Scan for the cell matching the given text and deliver its [x, y] coordinate at center. 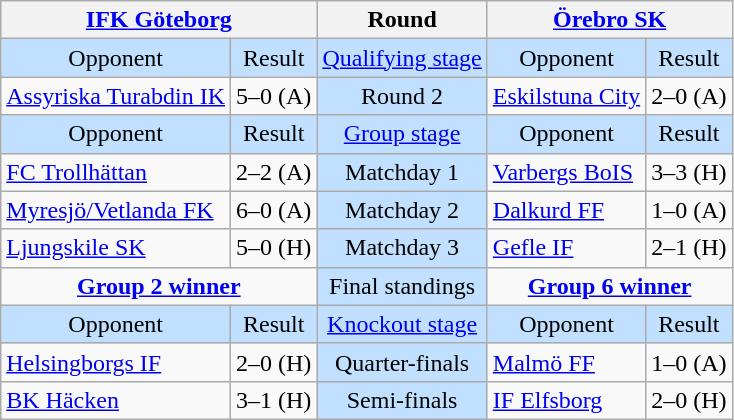
Myresjö/Vetlanda FK [116, 210]
FC Trollhättan [116, 172]
Round 2 [402, 96]
2–2 (A) [274, 172]
5–0 (A) [274, 96]
IFK Göteborg [159, 20]
Matchday 2 [402, 210]
Round [402, 20]
Ljungskile SK [116, 248]
Knockout stage [402, 324]
Quarter-finals [402, 362]
Qualifying stage [402, 58]
3–3 (H) [689, 172]
IF Elfsborg [566, 400]
Helsingborgs IF [116, 362]
6–0 (A) [274, 210]
Group stage [402, 134]
Assyriska Turabdin IK [116, 96]
Group 6 winner [610, 286]
Örebro SK [610, 20]
2–1 (H) [689, 248]
5–0 (H) [274, 248]
2–0 (A) [689, 96]
Varbergs BoIS [566, 172]
Dalkurd FF [566, 210]
Gefle IF [566, 248]
Semi-finals [402, 400]
Group 2 winner [159, 286]
BK Häcken [116, 400]
Matchday 1 [402, 172]
Malmö FF [566, 362]
Eskilstuna City [566, 96]
Final standings [402, 286]
Matchday 3 [402, 248]
3–1 (H) [274, 400]
